Determine the [X, Y] coordinate at the center of the cell enclosing the given text.  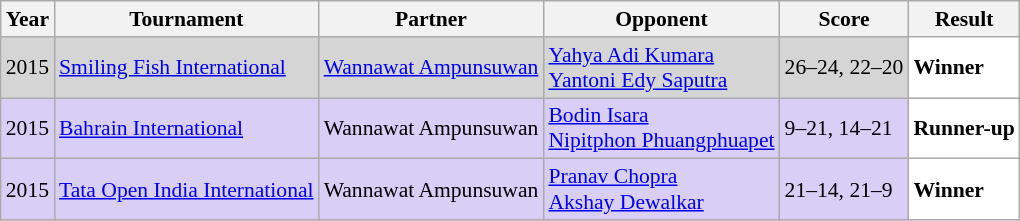
Yahya Adi Kumara Yantoni Edy Saputra [661, 68]
21–14, 21–9 [844, 190]
Result [964, 19]
Tournament [186, 19]
Opponent [661, 19]
9–21, 14–21 [844, 128]
Bahrain International [186, 128]
Runner-up [964, 128]
Smiling Fish International [186, 68]
Score [844, 19]
Tata Open India International [186, 190]
Pranav Chopra Akshay Dewalkar [661, 190]
Partner [432, 19]
26–24, 22–20 [844, 68]
Bodin Isara Nipitphon Phuangphuapet [661, 128]
Year [28, 19]
